From the cell containing the given text, extract its center point as [X, Y] coordinate. 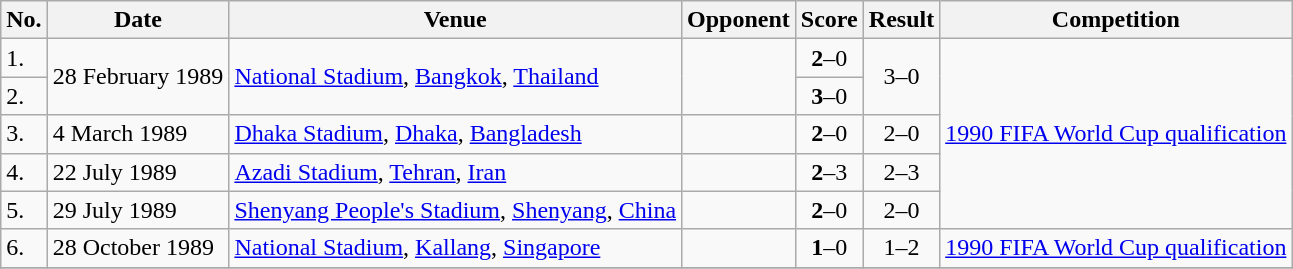
Result [901, 20]
Opponent [739, 20]
29 July 1989 [138, 210]
National Stadium, Bangkok, Thailand [456, 77]
Date [138, 20]
Shenyang People's Stadium, Shenyang, China [456, 210]
1–0 [829, 248]
1. [24, 58]
National Stadium, Kallang, Singapore [456, 248]
Score [829, 20]
6. [24, 248]
Competition [1116, 20]
Azadi Stadium, Tehran, Iran [456, 172]
3. [24, 134]
No. [24, 20]
4. [24, 172]
4 March 1989 [138, 134]
5. [24, 210]
1–2 [901, 248]
22 July 1989 [138, 172]
Dhaka Stadium, Dhaka, Bangladesh [456, 134]
Venue [456, 20]
2. [24, 96]
28 October 1989 [138, 248]
28 February 1989 [138, 77]
